Scan for the cell matching the given text and deliver its [x, y] coordinate at center. 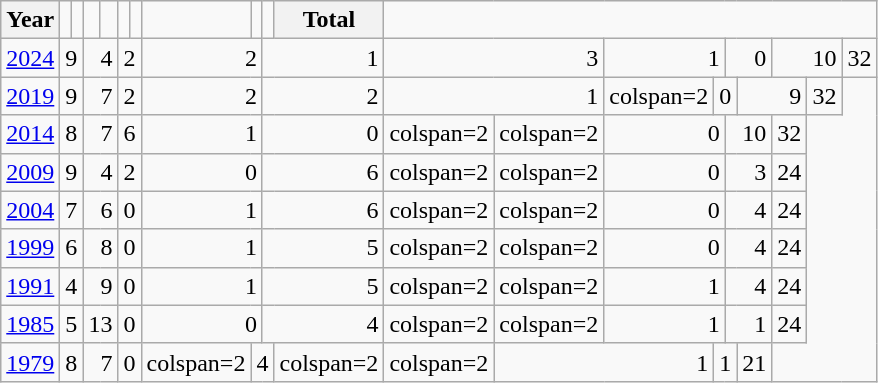
Year [30, 20]
2014 [30, 134]
21 [754, 362]
2024 [30, 58]
2004 [30, 210]
13 [100, 324]
1991 [30, 286]
2019 [30, 96]
1999 [30, 248]
1985 [30, 324]
2009 [30, 172]
1979 [30, 362]
Total [329, 20]
